From the cell containing the given text, extract its center point as (X, Y) coordinate. 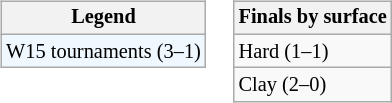
Legend (103, 18)
Finals by surface (313, 18)
W15 tournaments (3–1) (103, 51)
Hard (1–1) (313, 51)
Clay (2–0) (313, 85)
